Pinpoint the cell where the given text exists, returning its [X, Y] midpoint coordinate. 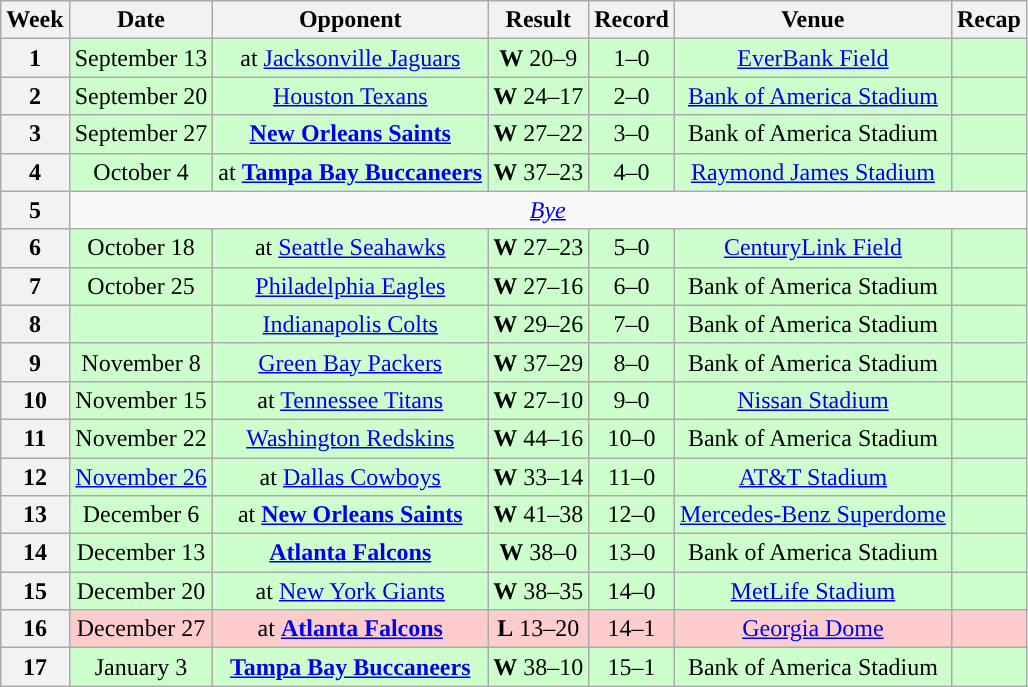
4 [35, 172]
13 [35, 515]
W 37–23 [538, 172]
Venue [812, 20]
September 27 [141, 134]
November 26 [141, 477]
3–0 [632, 134]
14 [35, 553]
Bye [548, 210]
3 [35, 134]
4–0 [632, 172]
at Jacksonville Jaguars [350, 58]
Opponent [350, 20]
Mercedes-Benz Superdome [812, 515]
W 27–10 [538, 400]
6–0 [632, 286]
Georgia Dome [812, 629]
New Orleans Saints [350, 134]
L 13–20 [538, 629]
12–0 [632, 515]
Week [35, 20]
1 [35, 58]
at Seattle Seahawks [350, 248]
Tampa Bay Buccaneers [350, 667]
Recap [988, 20]
MetLife Stadium [812, 591]
at New Orleans Saints [350, 515]
November 15 [141, 400]
14–0 [632, 591]
Raymond James Stadium [812, 172]
17 [35, 667]
W 37–29 [538, 362]
at Atlanta Falcons [350, 629]
at Dallas Cowboys [350, 477]
1–0 [632, 58]
AT&T Stadium [812, 477]
7–0 [632, 324]
8 [35, 324]
W 27–23 [538, 248]
Record [632, 20]
9 [35, 362]
W 27–22 [538, 134]
September 20 [141, 96]
October 25 [141, 286]
Date [141, 20]
W 20–9 [538, 58]
15–1 [632, 667]
Washington Redskins [350, 438]
Houston Texans [350, 96]
W 24–17 [538, 96]
5–0 [632, 248]
W 29–26 [538, 324]
W 44–16 [538, 438]
15 [35, 591]
Green Bay Packers [350, 362]
8–0 [632, 362]
December 13 [141, 553]
September 13 [141, 58]
EverBank Field [812, 58]
Result [538, 20]
W 38–35 [538, 591]
13–0 [632, 553]
October 4 [141, 172]
W 27–16 [538, 286]
December 27 [141, 629]
W 41–38 [538, 515]
CenturyLink Field [812, 248]
November 22 [141, 438]
Indianapolis Colts [350, 324]
Atlanta Falcons [350, 553]
7 [35, 286]
at Tampa Bay Buccaneers [350, 172]
October 18 [141, 248]
12 [35, 477]
December 6 [141, 515]
2–0 [632, 96]
at Tennessee Titans [350, 400]
W 33–14 [538, 477]
November 8 [141, 362]
at New York Giants [350, 591]
14–1 [632, 629]
W 38–0 [538, 553]
6 [35, 248]
January 3 [141, 667]
W 38–10 [538, 667]
11–0 [632, 477]
Philadelphia Eagles [350, 286]
10–0 [632, 438]
5 [35, 210]
2 [35, 96]
11 [35, 438]
10 [35, 400]
Nissan Stadium [812, 400]
9–0 [632, 400]
16 [35, 629]
December 20 [141, 591]
